Return [x, y] of the center of cell containing provided text 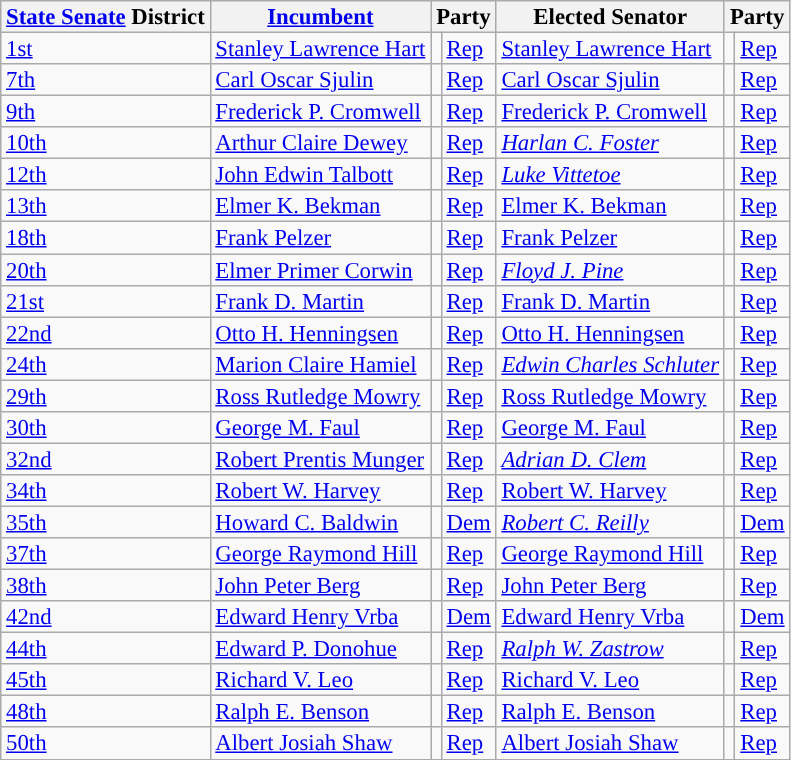
32nd [106, 459]
38th [106, 586]
12th [106, 175]
State Senate District [106, 17]
30th [106, 428]
Howard C. Baldwin [320, 522]
13th [106, 206]
Robert C. Reilly [610, 522]
29th [106, 396]
45th [106, 680]
1st [106, 49]
Marion Claire Hamiel [320, 364]
9th [106, 112]
Edward P. Donohue [320, 649]
42nd [106, 617]
Floyd J. Pine [610, 270]
24th [106, 364]
Ralph W. Zastrow [610, 649]
21st [106, 301]
Elmer Primer Corwin [320, 270]
20th [106, 270]
34th [106, 491]
48th [106, 712]
10th [106, 143]
18th [106, 238]
Elected Senator [610, 17]
Robert Prentis Munger [320, 459]
Adrian D. Clem [610, 459]
Harlan C. Foster [610, 143]
22nd [106, 333]
Luke Vittetoe [610, 175]
Arthur Claire Dewey [320, 143]
Incumbent [320, 17]
Edwin Charles Schluter [610, 364]
50th [106, 744]
John Edwin Talbott [320, 175]
7th [106, 80]
44th [106, 649]
35th [106, 522]
37th [106, 554]
